Output the [x, y] coordinate of the center of the cell containing the given text.  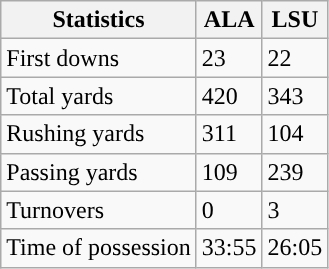
420 [229, 96]
LSU [295, 20]
343 [295, 96]
3 [295, 210]
23 [229, 58]
Rushing yards [99, 134]
First downs [99, 58]
Total yards [99, 96]
26:05 [295, 248]
Time of possession [99, 248]
239 [295, 172]
Statistics [99, 20]
22 [295, 58]
0 [229, 210]
311 [229, 134]
Passing yards [99, 172]
109 [229, 172]
ALA [229, 20]
104 [295, 134]
33:55 [229, 248]
Turnovers [99, 210]
